Scan for the cell matching the given text and deliver its [X, Y] coordinate at center. 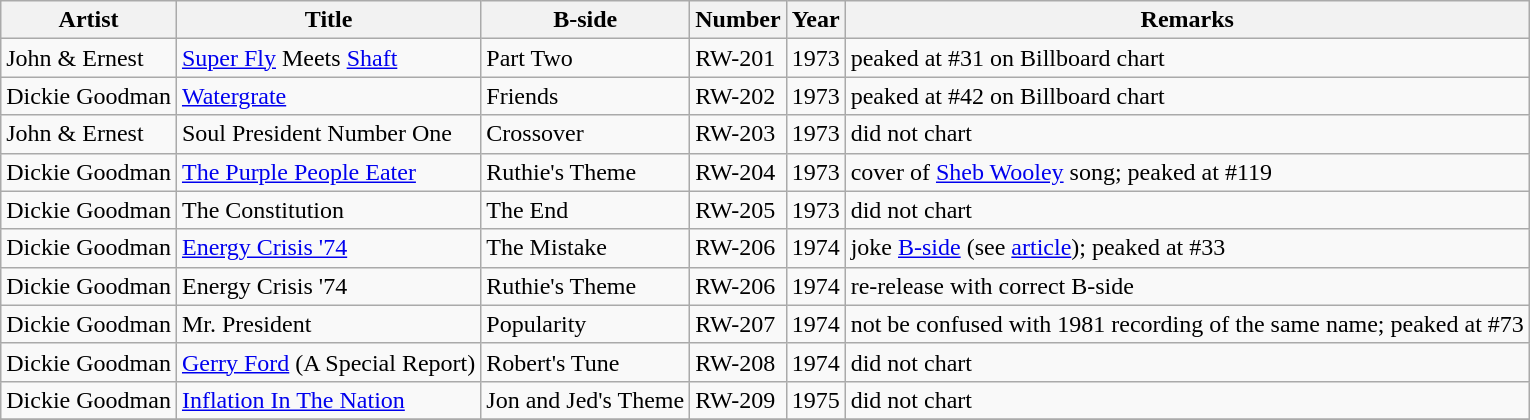
Friends [586, 96]
Super Fly Meets Shaft [328, 58]
Jon and Jed's Theme [586, 400]
peaked at #31 on Billboard chart [1187, 58]
cover of Sheb Wooley song; peaked at #119 [1187, 172]
Part Two [586, 58]
Robert's Tune [586, 362]
peaked at #42 on Billboard chart [1187, 96]
RW-209 [738, 400]
RW-203 [738, 134]
Gerry Ford (A Special Report) [328, 362]
Artist [89, 20]
Popularity [586, 324]
Inflation In The Nation [328, 400]
Remarks [1187, 20]
Year [816, 20]
RW-202 [738, 96]
The Mistake [586, 248]
Title [328, 20]
Watergrate [328, 96]
The End [586, 210]
not be confused with 1981 recording of the same name; peaked at #73 [1187, 324]
RW-208 [738, 362]
RW-204 [738, 172]
The Constitution [328, 210]
RW-207 [738, 324]
joke B-side (see article); peaked at #33 [1187, 248]
RW-201 [738, 58]
Crossover [586, 134]
The Purple People Eater [328, 172]
1975 [816, 400]
Mr. President [328, 324]
B-side [586, 20]
Soul President Number One [328, 134]
Number [738, 20]
re-release with correct B-side [1187, 286]
RW-205 [738, 210]
